Locate the cell with the specified text and output its [X, Y] center coordinate. 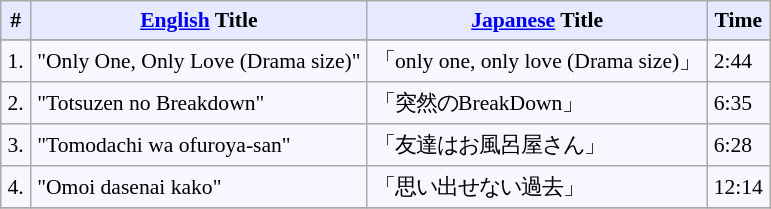
# [16, 20]
「思い出せない過去」 [537, 187]
"Tomodachi wa ofuroya-san" [198, 145]
2. [16, 103]
「only one, only love (Drama size)」 [537, 61]
Japanese Title [537, 20]
6:35 [738, 103]
12:14 [738, 187]
English Title [198, 20]
「突然のBreakDown」 [537, 103]
4. [16, 187]
Time [738, 20]
2:44 [738, 61]
6:28 [738, 145]
"Omoi dasenai kako" [198, 187]
"Only One, Only Love (Drama size)" [198, 61]
「友達はお風呂屋さん」 [537, 145]
"Totsuzen no Breakdown" [198, 103]
1. [16, 61]
3. [16, 145]
